For the text-containing cell, return its midpoint in [X, Y] coordinate format. 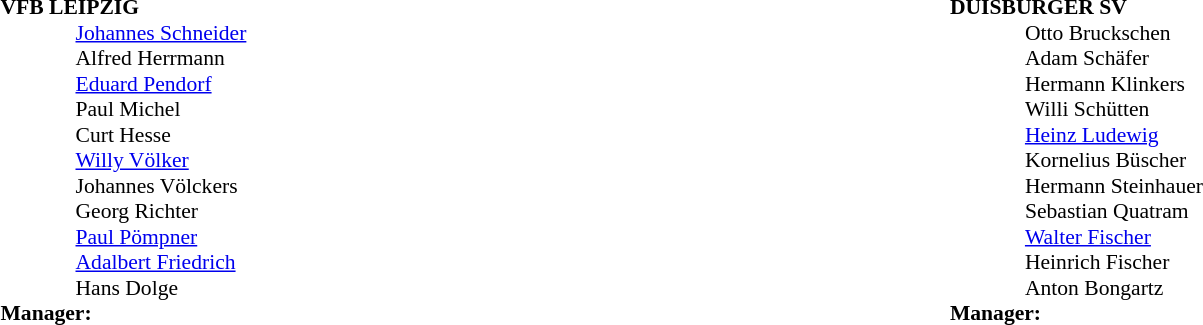
Kornelius Büscher [1114, 161]
Eduard Pendorf [162, 84]
Heinrich Fischer [1114, 263]
Hermann Klinkers [1114, 84]
Georg Richter [162, 211]
Paul Michel [162, 109]
Walter Fischer [1114, 237]
Johannes Schneider [162, 33]
Sebastian Quatram [1114, 211]
Johannes Völckers [162, 186]
Anton Bongartz [1114, 288]
Willi Schütten [1114, 109]
Paul Pömpner [162, 237]
Curt Hesse [162, 135]
Heinz Ludewig [1114, 135]
Hans Dolge [162, 288]
Adam Schäfer [1114, 59]
Otto Bruckschen [1114, 33]
Adalbert Friedrich [162, 263]
Alfred Herrmann [162, 59]
Willy Völker [162, 161]
Hermann Steinhauer [1114, 186]
